Extract the [X, Y] coordinate from the center of the cell holding the provided text.  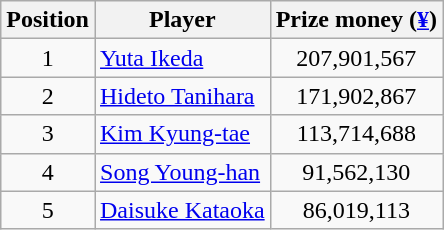
Position [48, 20]
91,562,130 [356, 172]
Player [182, 20]
3 [48, 134]
Yuta Ikeda [182, 58]
5 [48, 210]
Hideto Tanihara [182, 96]
Kim Kyung-tae [182, 134]
171,902,867 [356, 96]
113,714,688 [356, 134]
Song Young-han [182, 172]
207,901,567 [356, 58]
4 [48, 172]
Daisuke Kataoka [182, 210]
86,019,113 [356, 210]
Prize money (¥) [356, 20]
1 [48, 58]
2 [48, 96]
